From the cell containing the given text, extract its center point as [X, Y] coordinate. 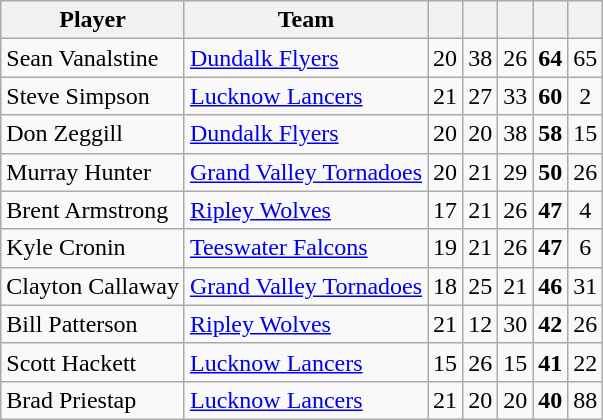
2 [586, 96]
22 [586, 362]
Steve Simpson [93, 96]
65 [586, 58]
31 [586, 286]
Brent Armstrong [93, 210]
60 [550, 96]
27 [480, 96]
64 [550, 58]
30 [516, 324]
Kyle Cronin [93, 248]
Scott Hackett [93, 362]
Player [93, 20]
25 [480, 286]
Teeswater Falcons [306, 248]
4 [586, 210]
12 [480, 324]
58 [550, 134]
Don Zeggill [93, 134]
Murray Hunter [93, 172]
18 [446, 286]
40 [550, 400]
41 [550, 362]
Bill Patterson [93, 324]
88 [586, 400]
50 [550, 172]
Team [306, 20]
Sean Vanalstine [93, 58]
17 [446, 210]
42 [550, 324]
19 [446, 248]
33 [516, 96]
Clayton Callaway [93, 286]
29 [516, 172]
6 [586, 248]
Brad Priestap [93, 400]
46 [550, 286]
